Find where the given text appears and provide that cell's center as [x, y] coordinate. 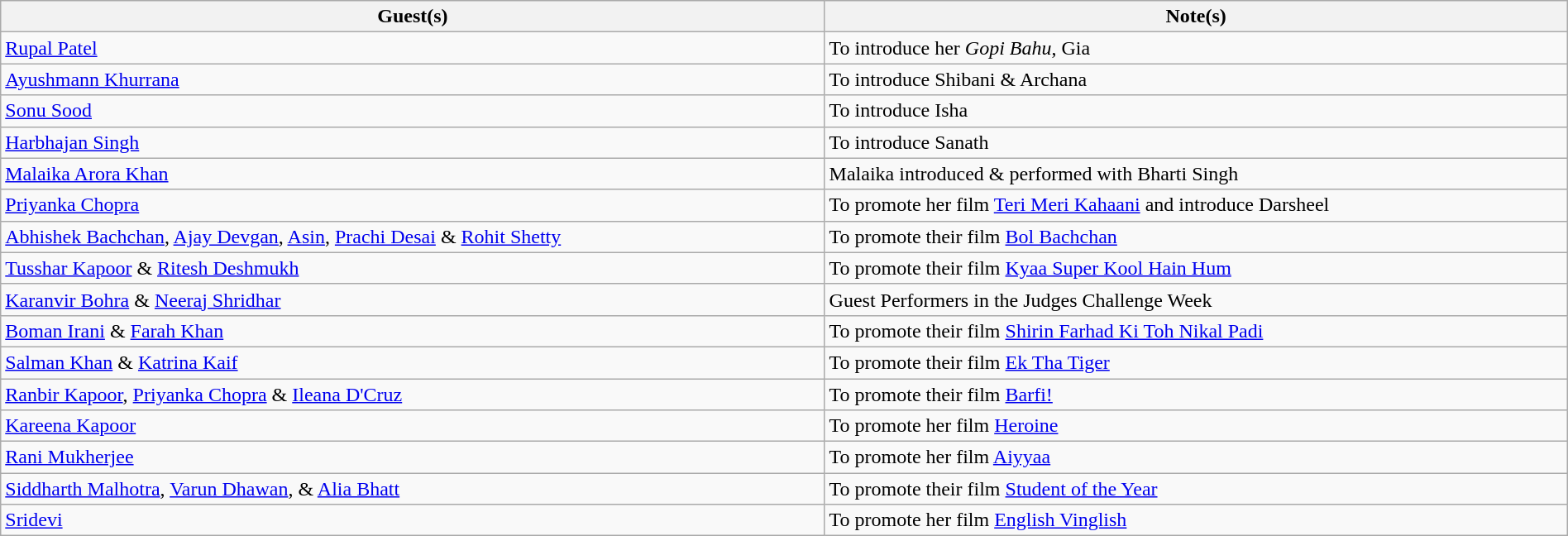
Karanvir Bohra & Neeraj Shridhar [413, 299]
Harbhajan Singh [413, 142]
To promote her film Teri Meri Kahaani and introduce Darsheel [1196, 205]
To promote their film Shirin Farhad Ki Toh Nikal Padi [1196, 331]
To introduce Isha [1196, 111]
Tusshar Kapoor & Ritesh Deshmukh [413, 268]
Rani Mukherjee [413, 457]
Boman Irani & Farah Khan [413, 331]
To promote their film Barfi! [1196, 395]
Priyanka Chopra [413, 205]
To promote her film English Vinglish [1196, 520]
To promote her film Aiyyaa [1196, 457]
Abhishek Bachchan, Ajay Devgan, Asin, Prachi Desai & Rohit Shetty [413, 237]
Sridevi [413, 520]
Note(s) [1196, 17]
Rupal Patel [413, 48]
Malaika introduced & performed with Bharti Singh [1196, 174]
Salman Khan & Katrina Kaif [413, 362]
Guest Performers in the Judges Challenge Week [1196, 299]
To promote their film Bol Bachchan [1196, 237]
Kareena Kapoor [413, 426]
To promote their film Ek Tha Tiger [1196, 362]
To introduce her Gopi Bahu, Gia [1196, 48]
To promote their film Kyaa Super Kool Hain Hum [1196, 268]
To promote her film Heroine [1196, 426]
Ayushmann Khurrana [413, 79]
Siddharth Malhotra, Varun Dhawan, & Alia Bhatt [413, 489]
Ranbir Kapoor, Priyanka Chopra & Ileana D'Cruz [413, 395]
To introduce Shibani & Archana [1196, 79]
Malaika Arora Khan [413, 174]
Sonu Sood [413, 111]
Guest(s) [413, 17]
To introduce Sanath [1196, 142]
To promote their film Student of the Year [1196, 489]
